From the cell containing the given text, extract its center point as (x, y) coordinate. 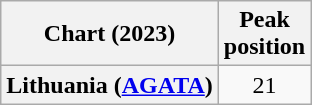
21 (264, 85)
Lithuania (AGATA) (110, 85)
Chart (2023) (110, 34)
Peakposition (264, 34)
